Capture the cell that displays the provided text and extract its [X, Y] central coordinate. 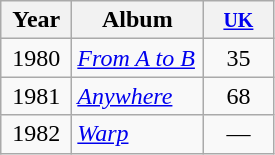
1980 [36, 58]
Year [36, 20]
1982 [36, 134]
68 [238, 96]
1981 [36, 96]
— [238, 134]
Album [138, 20]
35 [238, 58]
From A to B [138, 58]
Warp [138, 134]
Anywhere [138, 96]
UK [238, 20]
